Output the [x, y] coordinate of the center of the cell containing the given text.  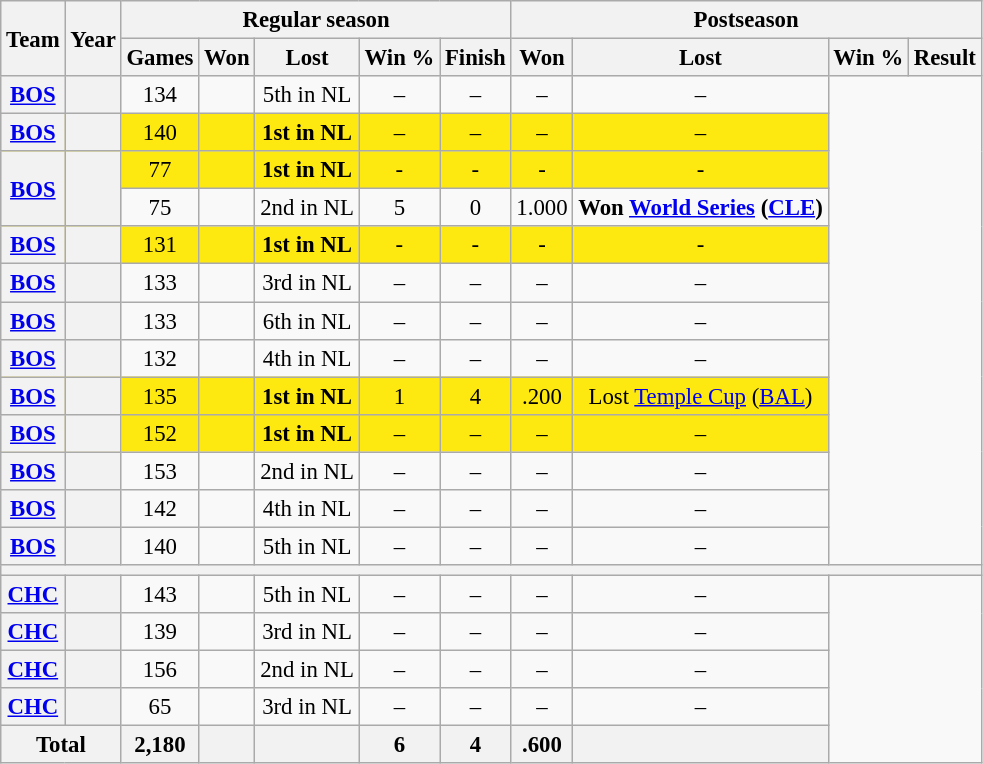
152 [160, 433]
Total [61, 745]
77 [160, 170]
Lost Temple Cup (BAL) [700, 396]
Regular season [316, 20]
1.000 [542, 208]
131 [160, 245]
5 [399, 208]
Games [160, 58]
6th in NL [307, 321]
139 [160, 632]
0 [476, 208]
143 [160, 594]
135 [160, 396]
132 [160, 358]
134 [160, 95]
.200 [542, 396]
65 [160, 707]
1 [399, 396]
Team [33, 38]
.600 [542, 745]
Postseason [746, 20]
Year [93, 38]
6 [399, 745]
Result [944, 58]
2,180 [160, 745]
156 [160, 670]
142 [160, 509]
75 [160, 208]
Finish [476, 58]
Won World Series (CLE) [700, 208]
153 [160, 471]
